Search for the cell housing the specified text and yield its [X, Y] center coordinate. 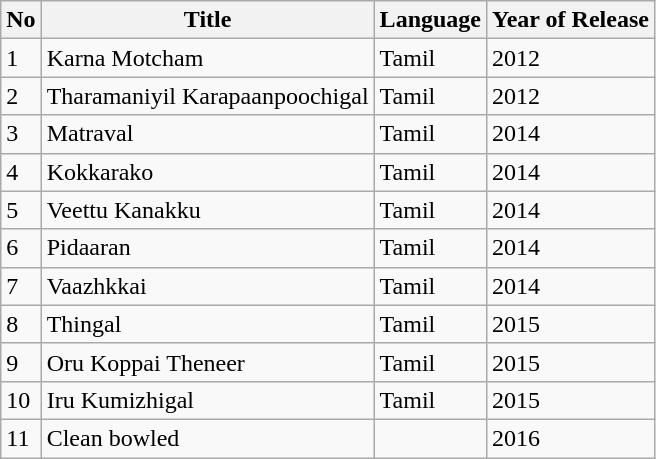
Language [430, 20]
No [21, 20]
Matraval [208, 134]
Clean bowled [208, 438]
1 [21, 58]
9 [21, 362]
6 [21, 248]
11 [21, 438]
Veettu Kanakku [208, 210]
Thingal [208, 324]
Kokkarako [208, 172]
Oru Koppai Theneer [208, 362]
2 [21, 96]
Title [208, 20]
Vaazhkkai [208, 286]
Iru Kumizhigal [208, 400]
7 [21, 286]
2016 [571, 438]
10 [21, 400]
Karna Motcham [208, 58]
Year of Release [571, 20]
4 [21, 172]
Tharamaniyil Karapaanpoochigal [208, 96]
8 [21, 324]
3 [21, 134]
5 [21, 210]
Pidaaran [208, 248]
